Detect which cell encompasses the target text, then output its [X, Y] center coordinate. 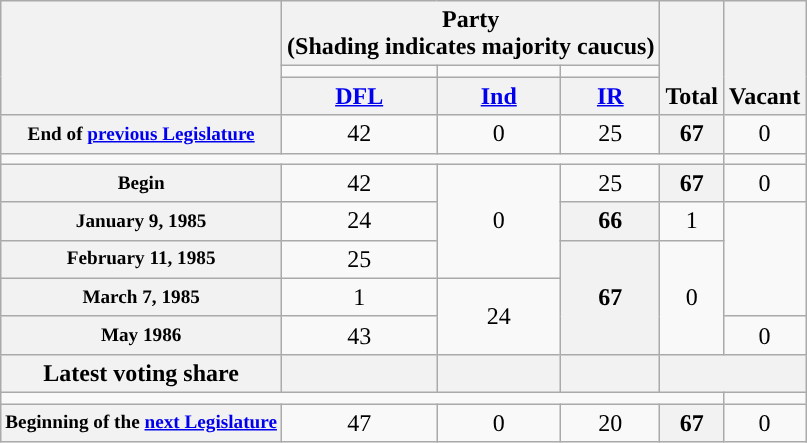
Latest voting share [142, 373]
March 7, 1985 [142, 297]
May 1986 [142, 335]
Beginning of the next Legislature [142, 423]
Party (Shading indicates majority caucus) [471, 34]
January 9, 1985 [142, 221]
20 [610, 423]
End of previous Legislature [142, 134]
DFL [360, 96]
Ind [499, 96]
43 [360, 335]
Total [692, 58]
47 [360, 423]
February 11, 1985 [142, 259]
IR [610, 96]
Begin [142, 183]
66 [610, 221]
Vacant [764, 58]
